Return (x, y) of the center of cell containing provided text 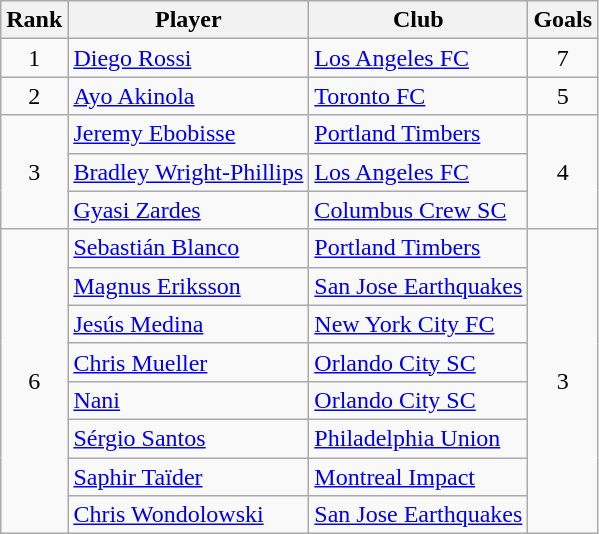
Chris Mueller (188, 362)
Sebastián Blanco (188, 248)
Bradley Wright-Phillips (188, 172)
Nani (188, 400)
Saphir Taïder (188, 477)
6 (34, 381)
Montreal Impact (418, 477)
Sérgio Santos (188, 438)
Toronto FC (418, 96)
4 (563, 172)
Chris Wondolowski (188, 515)
Jesús Medina (188, 324)
Jeremy Ebobisse (188, 134)
Philadelphia Union (418, 438)
Columbus Crew SC (418, 210)
Diego Rossi (188, 58)
Club (418, 20)
Goals (563, 20)
Ayo Akinola (188, 96)
5 (563, 96)
Player (188, 20)
New York City FC (418, 324)
Magnus Eriksson (188, 286)
Gyasi Zardes (188, 210)
7 (563, 58)
2 (34, 96)
Rank (34, 20)
1 (34, 58)
